Capture the cell that displays the provided text and extract its (X, Y) central coordinate. 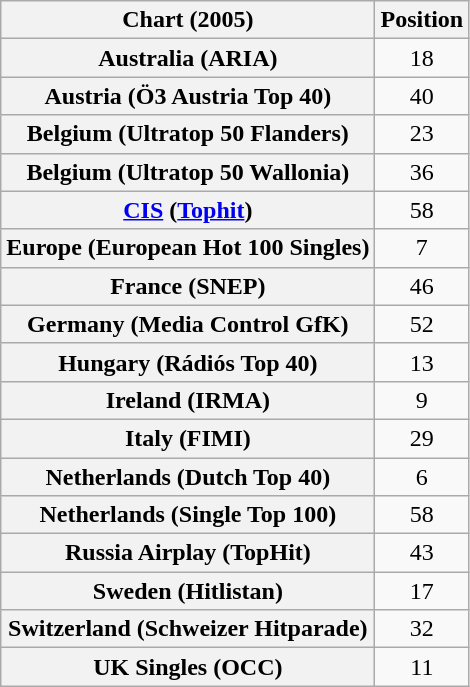
Italy (FIMI) (188, 438)
France (SNEP) (188, 286)
29 (422, 438)
Chart (2005) (188, 20)
Netherlands (Single Top 100) (188, 515)
46 (422, 286)
36 (422, 172)
Belgium (Ultratop 50 Flanders) (188, 134)
40 (422, 96)
Position (422, 20)
Germany (Media Control GfK) (188, 324)
Ireland (IRMA) (188, 400)
7 (422, 248)
Hungary (Rádiós Top 40) (188, 362)
Europe (European Hot 100 Singles) (188, 248)
Russia Airplay (TopHit) (188, 553)
43 (422, 553)
13 (422, 362)
Sweden (Hitlistan) (188, 591)
Belgium (Ultratop 50 Wallonia) (188, 172)
Austria (Ö3 Austria Top 40) (188, 96)
UK Singles (OCC) (188, 667)
Netherlands (Dutch Top 40) (188, 477)
18 (422, 58)
17 (422, 591)
32 (422, 629)
9 (422, 400)
6 (422, 477)
CIS (Tophit) (188, 210)
52 (422, 324)
11 (422, 667)
Australia (ARIA) (188, 58)
23 (422, 134)
Switzerland (Schweizer Hitparade) (188, 629)
